Extract the (x, y) coordinate from the center of the cell holding the provided text.  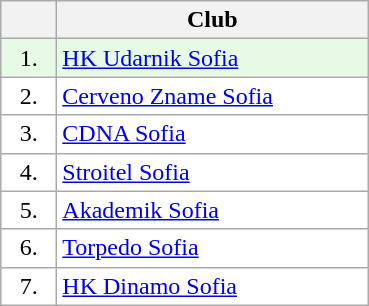
HK Udarnik Sofia (212, 58)
6. (29, 248)
2. (29, 96)
Akademik Sofia (212, 210)
7. (29, 286)
Club (212, 20)
Stroitel Sofia (212, 172)
CDNA Sofia (212, 134)
Cerveno Zname Sofia (212, 96)
5. (29, 210)
3. (29, 134)
HK Dinamo Sofia (212, 286)
1. (29, 58)
Torpedo Sofia (212, 248)
4. (29, 172)
